Pinpoint the cell where the given text exists, returning its [x, y] midpoint coordinate. 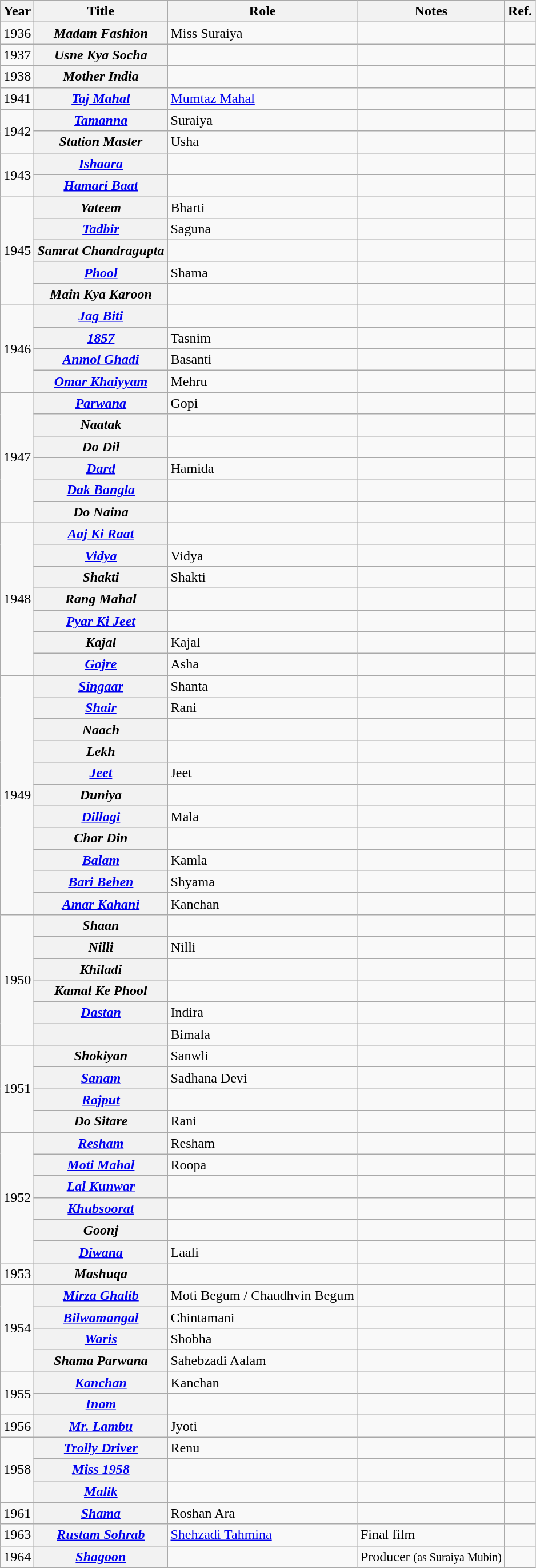
Bilwamangal [101, 1317]
Phool [101, 273]
Lal Kunwar [101, 1187]
Do Naina [101, 512]
Mother India [101, 77]
Kamal Ke Phool [101, 991]
Diwana [101, 1252]
Producer (as Suraiya Mubin) [431, 1557]
Tamanna [101, 120]
Parwana [101, 403]
Madam Fashion [101, 33]
1964 [17, 1557]
Mumtaz Mahal [262, 98]
Roshan Ara [262, 1513]
1936 [17, 33]
Aaj Ki Raat [101, 534]
1963 [17, 1535]
1945 [17, 250]
1954 [17, 1328]
1952 [17, 1197]
Inam [101, 1404]
Shehzadi Tahmina [262, 1535]
Shagoon [101, 1557]
1956 [17, 1426]
Dillagi [101, 817]
Balam [101, 860]
Bharti [262, 207]
Gajre [101, 664]
Usha [262, 142]
Asha [262, 664]
Laali [262, 1252]
Station Master [101, 142]
Renu [262, 1448]
Shama Parwana [101, 1361]
Shaan [101, 925]
Jyoti [262, 1426]
1943 [17, 174]
Roopa [262, 1165]
Khiladi [101, 969]
1946 [17, 349]
Anmol Ghadi [101, 360]
Shobha [262, 1339]
Gopi [262, 403]
Dak Bangla [101, 490]
Sadhana Devi [262, 1078]
1951 [17, 1089]
Ref. [520, 11]
Do Sitare [101, 1121]
Shyama [262, 882]
Dard [101, 468]
Sahebzadi Aalam [262, 1361]
Char Din [101, 838]
Jag Biti [101, 316]
Shanta [262, 686]
Miss 1958 [101, 1470]
Rustam Sohrab [101, 1535]
Kamla [262, 860]
1958 [17, 1470]
Basanti [262, 360]
Shair [101, 708]
Role [262, 11]
1948 [17, 599]
Title [101, 11]
Do Dil [101, 447]
Pyar Ki Jeet [101, 620]
Tadbir [101, 229]
Moti Begum / Chaudhvin Begum [262, 1295]
Mr. Lambu [101, 1426]
Mehru [262, 381]
1955 [17, 1394]
Shokiyan [101, 1056]
Naach [101, 730]
Sanwli [262, 1056]
1942 [17, 131]
Tasnim [262, 338]
Mala [262, 817]
Rang Mahal [101, 599]
1857 [101, 338]
Lekh [101, 751]
Amar Kahani [101, 904]
Goonj [101, 1230]
Omar Khaiyyam [101, 381]
1938 [17, 77]
Taj Mahal [101, 98]
Indira [262, 1013]
Singaar [101, 686]
Usne Kya Socha [101, 55]
Moti Mahal [101, 1165]
Notes [431, 11]
Trolly Driver [101, 1448]
1950 [17, 980]
1953 [17, 1273]
Hamari Baat [101, 185]
1947 [17, 457]
Rajput [101, 1100]
Bari Behen [101, 882]
Khubsoorat [101, 1208]
Naatak [101, 425]
Mashuqa [101, 1273]
Yateem [101, 207]
1941 [17, 98]
Suraiya [262, 120]
Sanam [101, 1078]
Hamida [262, 468]
Saguna [262, 229]
Ishaara [101, 164]
Final film [431, 1535]
Chintamani [262, 1317]
Bimala [262, 1034]
1937 [17, 55]
Waris [101, 1339]
Dastan [101, 1013]
Malik [101, 1491]
Duniya [101, 795]
Samrat Chandragupta [101, 250]
Mirza Ghalib [101, 1295]
Year [17, 11]
Main Kya Karoon [101, 295]
Miss Suraiya [262, 33]
1949 [17, 795]
1961 [17, 1513]
